Capture the cell that displays the provided text and extract its (X, Y) central coordinate. 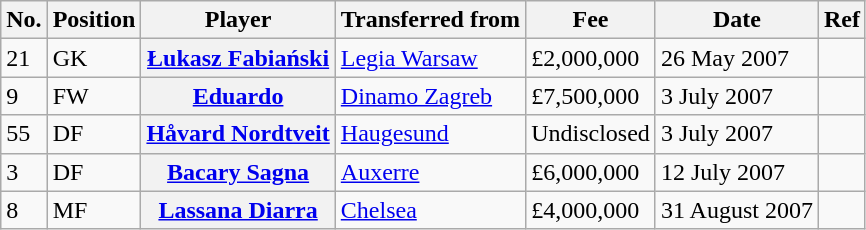
FW (94, 96)
3 (24, 172)
31 August 2007 (736, 210)
Dinamo Zagreb (430, 96)
£7,500,000 (591, 96)
MF (94, 210)
GK (94, 58)
12 July 2007 (736, 172)
Fee (591, 20)
21 (24, 58)
Position (94, 20)
Ref (842, 20)
9 (24, 96)
No. (24, 20)
Lassana Diarra (238, 210)
Player (238, 20)
Łukasz Fabiański (238, 58)
£4,000,000 (591, 210)
Transferred from (430, 20)
26 May 2007 (736, 58)
Eduardo (238, 96)
Undisclosed (591, 134)
8 (24, 210)
Håvard Nordtveit (238, 134)
Haugesund (430, 134)
£6,000,000 (591, 172)
£2,000,000 (591, 58)
Auxerre (430, 172)
55 (24, 134)
Legia Warsaw (430, 58)
Chelsea (430, 210)
Bacary Sagna (238, 172)
Date (736, 20)
